Pinpoint the cell where the given text exists, returning its [X, Y] midpoint coordinate. 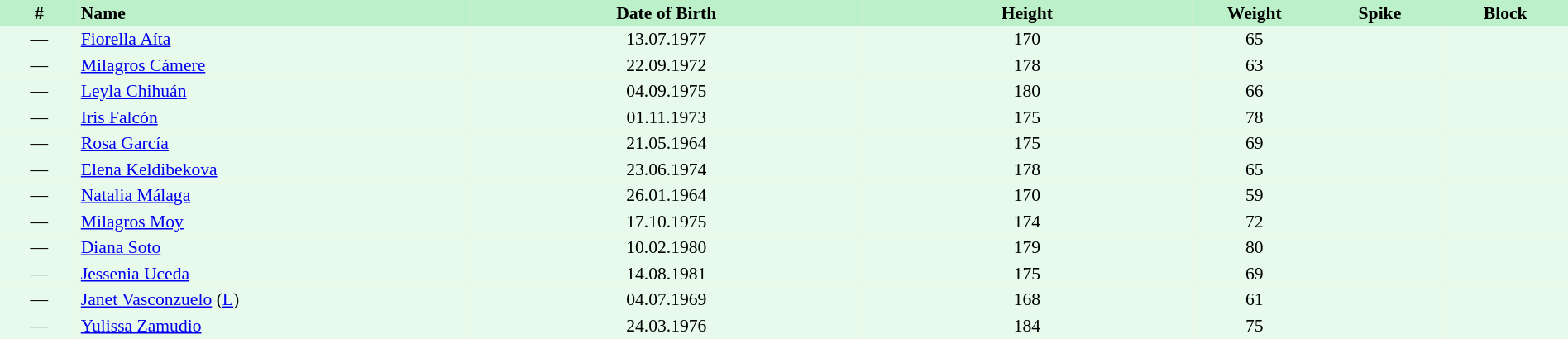
Fiorella Aíta [275, 40]
179 [1027, 248]
Milagros Moy [275, 222]
14.08.1981 [667, 274]
184 [1027, 326]
04.07.1969 [667, 299]
Jessenia Uceda [275, 274]
17.10.1975 [667, 222]
Spike [1380, 13]
63 [1255, 65]
Block [1505, 13]
Elena Keldibekova [275, 169]
61 [1255, 299]
Leyla Chihuán [275, 91]
# [40, 13]
Milagros Cámere [275, 65]
Natalia Málaga [275, 195]
Rosa García [275, 144]
24.03.1976 [667, 326]
75 [1255, 326]
Date of Birth [667, 13]
22.09.1972 [667, 65]
80 [1255, 248]
Janet Vasconzuelo (L) [275, 299]
66 [1255, 91]
Height [1027, 13]
180 [1027, 91]
174 [1027, 222]
26.01.1964 [667, 195]
Yulissa Zamudio [275, 326]
21.05.1964 [667, 144]
Diana Soto [275, 248]
23.06.1974 [667, 169]
59 [1255, 195]
Name [275, 13]
78 [1255, 117]
Weight [1255, 13]
13.07.1977 [667, 40]
04.09.1975 [667, 91]
Iris Falcón [275, 117]
01.11.1973 [667, 117]
10.02.1980 [667, 248]
72 [1255, 222]
168 [1027, 299]
